Detect which cell encompasses the target text, then output its [X, Y] center coordinate. 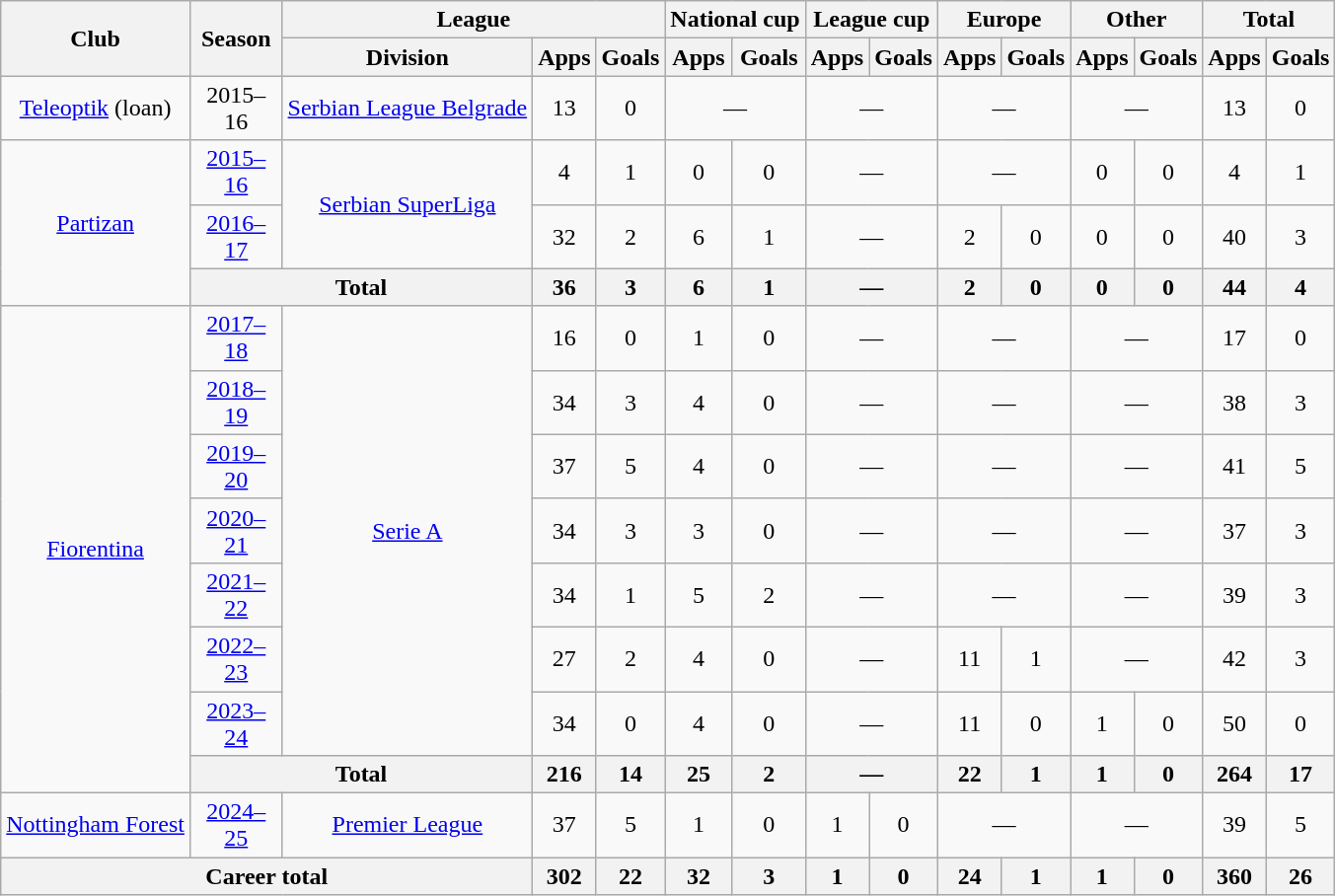
50 [1234, 722]
2018–19 [236, 403]
Other [1137, 20]
Serbian League Belgrade [408, 109]
Teleoptik (loan) [96, 109]
Career total [266, 876]
26 [1300, 876]
2016–17 [236, 237]
27 [564, 659]
25 [699, 775]
League cup [871, 20]
Fiorentina [96, 550]
41 [1234, 466]
Europe [1003, 20]
360 [1234, 876]
Season [236, 38]
Club [96, 38]
2020–21 [236, 531]
14 [630, 775]
2024–25 [236, 825]
38 [1234, 403]
2019–20 [236, 466]
2021–22 [236, 594]
National cup [735, 20]
Premier League [408, 825]
Serie A [408, 531]
2017–18 [236, 337]
Division [408, 57]
2022–23 [236, 659]
40 [1234, 237]
2023–24 [236, 722]
42 [1234, 659]
302 [564, 876]
16 [564, 337]
Partizan [96, 223]
216 [564, 775]
36 [564, 287]
24 [969, 876]
Nottingham Forest [96, 825]
League [474, 20]
44 [1234, 287]
Serbian SuperLiga [408, 204]
264 [1234, 775]
